Provide the [X, Y] coordinate of the cell's center where the given text is located.  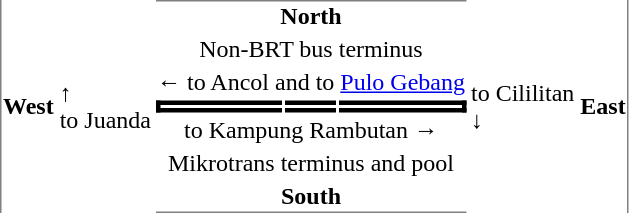
West [28, 106]
North [310, 16]
East [604, 106]
to Cililitan ↓ [522, 106]
Non-BRT bus terminus [310, 49]
to Kampung Rambutan → [310, 131]
Mikrotrans terminus and pool [310, 163]
← to Ancol and to Pulo Gebang [310, 83]
↑ to Juanda [105, 106]
